Return (X, Y) of the center of cell containing provided text 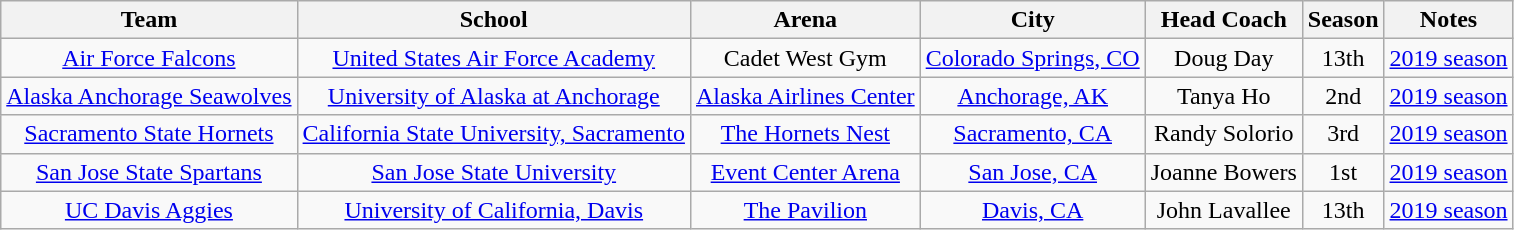
2nd (1343, 96)
Sacramento, CA (1032, 134)
Season (1343, 20)
City (1032, 20)
California State University, Sacramento (494, 134)
San Jose State Spartans (149, 172)
Tanya Ho (1224, 96)
Alaska Anchorage Seawolves (149, 96)
1st (1343, 172)
Joanne Bowers (1224, 172)
University of Alaska at Anchorage (494, 96)
Air Force Falcons (149, 58)
3rd (1343, 134)
Sacramento State Hornets (149, 134)
Arena (805, 20)
Alaska Airlines Center (805, 96)
Event Center Arena (805, 172)
The Pavilion (805, 210)
University of California, Davis (494, 210)
John Lavallee (1224, 210)
Randy Solorio (1224, 134)
San Jose State University (494, 172)
School (494, 20)
San Jose, CA (1032, 172)
Cadet West Gym (805, 58)
UC Davis Aggies (149, 210)
Anchorage, AK (1032, 96)
United States Air Force Academy (494, 58)
Colorado Springs, CO (1032, 58)
Team (149, 20)
The Hornets Nest (805, 134)
Notes (1448, 20)
Head Coach (1224, 20)
Doug Day (1224, 58)
Davis, CA (1032, 210)
